Scan for the cell matching the given text and deliver its (x, y) coordinate at center. 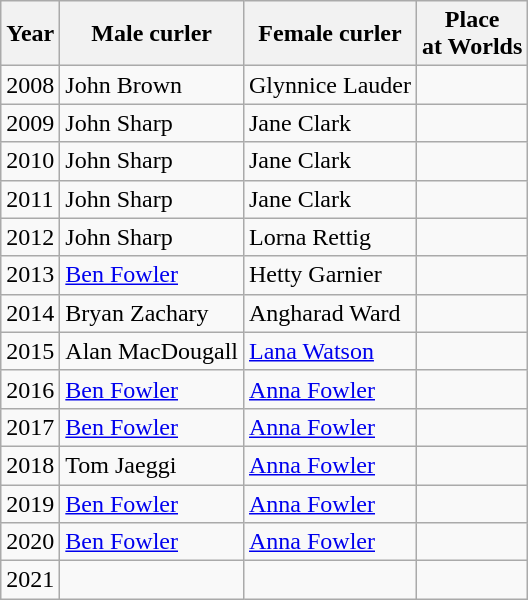
2017 (30, 427)
Placeat Worlds (472, 34)
Bryan Zachary (152, 313)
Alan MacDougall (152, 351)
Female curler (330, 34)
2020 (30, 542)
Tom Jaeggi (152, 465)
2008 (30, 85)
Hetty Garnier (330, 275)
Lorna Rettig (330, 237)
Glynnice Lauder (330, 85)
2019 (30, 503)
2014 (30, 313)
2011 (30, 199)
2012 (30, 237)
2015 (30, 351)
2009 (30, 123)
2021 (30, 580)
Year (30, 34)
John Brown (152, 85)
2016 (30, 389)
Male curler (152, 34)
Angharad Ward (330, 313)
2013 (30, 275)
Lana Watson (330, 351)
2010 (30, 161)
2018 (30, 465)
